Provide the (x, y) coordinate of the cell's center where the given text is located.  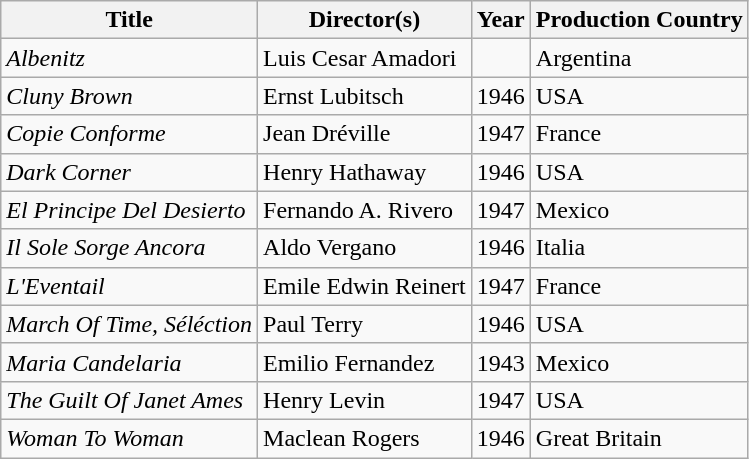
Luis Cesar Amadori (365, 58)
The Guilt Of Janet Ames (130, 400)
March Of Time, Séléction (130, 324)
Jean Dréville (365, 134)
Year (500, 20)
Albenitz (130, 58)
L'Eventail (130, 286)
1943 (500, 362)
Paul Terry (365, 324)
Maclean Rogers (365, 438)
Italia (639, 248)
Cluny Brown (130, 96)
Emile Edwin Reinert (365, 286)
Il Sole Sorge Ancora (130, 248)
Fernando A. Rivero (365, 210)
Henry Levin (365, 400)
Copie Conforme (130, 134)
Henry Hathaway (365, 172)
Emilio Fernandez (365, 362)
Argentina (639, 58)
Ernst Lubitsch (365, 96)
Dark Corner (130, 172)
Maria Candelaria (130, 362)
Aldo Vergano (365, 248)
Production Country (639, 20)
Title (130, 20)
El Principe Del Desierto (130, 210)
Director(s) (365, 20)
Woman To Woman (130, 438)
Great Britain (639, 438)
